From the cell containing the given text, extract its center point as [X, Y] coordinate. 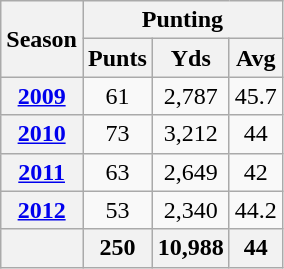
3,212 [190, 134]
2,649 [190, 172]
2011 [42, 172]
73 [117, 134]
10,988 [190, 248]
2,340 [190, 210]
53 [117, 210]
2010 [42, 134]
63 [117, 172]
45.7 [256, 96]
Punts [117, 58]
44.2 [256, 210]
250 [117, 248]
2,787 [190, 96]
Season [42, 39]
61 [117, 96]
Punting [182, 20]
42 [256, 172]
2012 [42, 210]
Avg [256, 58]
Yds [190, 58]
2009 [42, 96]
